Locate the cell with the specified text and output its [X, Y] center coordinate. 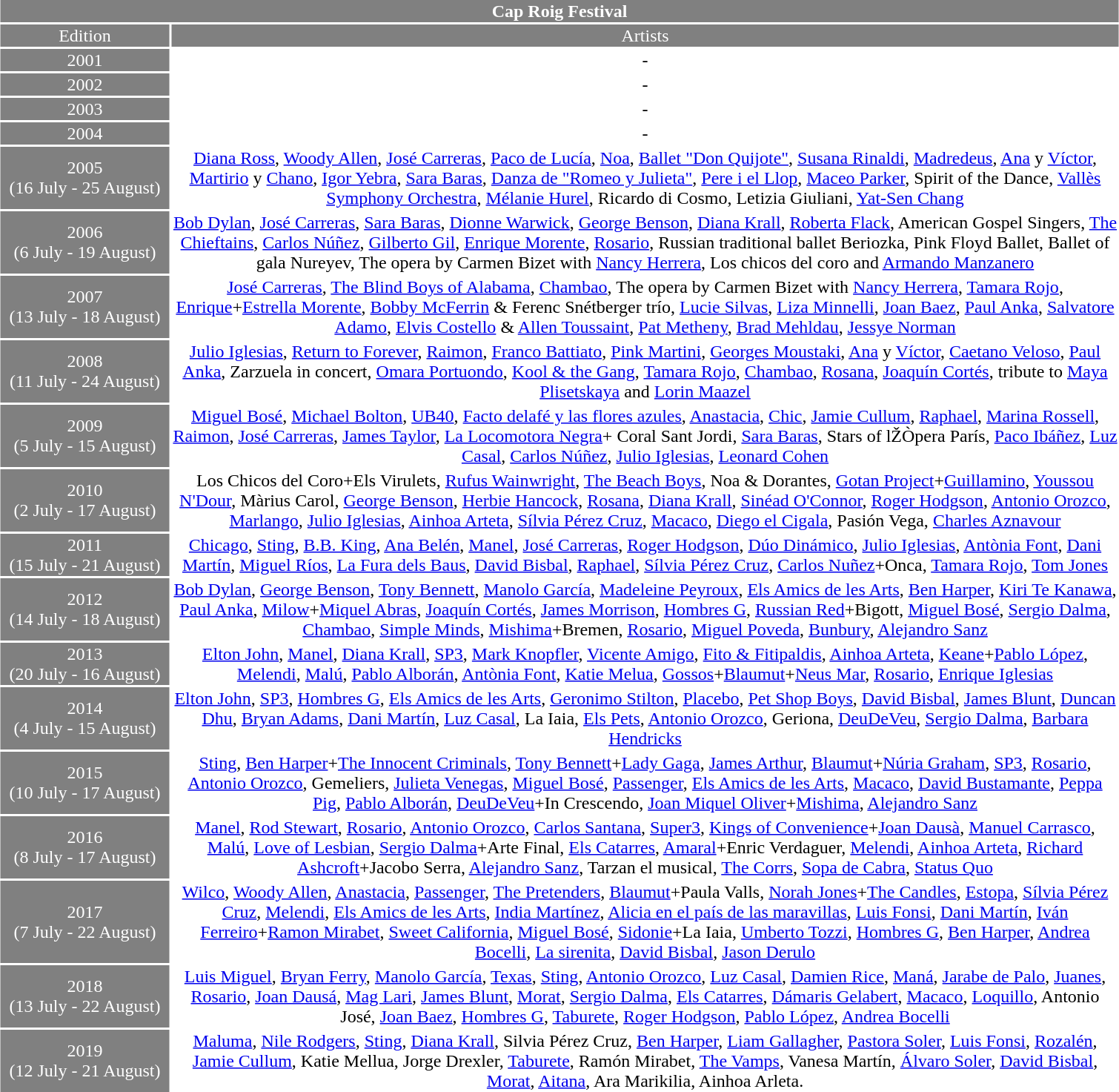
2010(2 July - 17 August) [84, 500]
Artists [645, 36]
2001 [84, 60]
2009(5 July - 15 August) [84, 436]
2015(10 July - 17 August) [84, 783]
2002 [84, 85]
2016 (8 July - 17 August) [84, 847]
Cap Roig Festival [559, 11]
2017 (7 July - 22 August) [84, 922]
2005(16 July - 25 August) [84, 178]
Edition [84, 36]
2018 (13 July - 22 August) [84, 996]
2019 (12 July - 21 August) [84, 1061]
2003 [84, 109]
2006(6 July - 19 August) [84, 242]
2004 [84, 133]
2012(14 July - 18 August) [84, 609]
2013(20 July - 16 August) [84, 664]
2008(11 July - 24 August) [84, 371]
2011(15 July - 21 August) [84, 555]
2014(4 July - 15 August) [84, 718]
2007(13 July - 18 August) [84, 307]
